Find where the given text appears and provide that cell's center as (X, Y) coordinate. 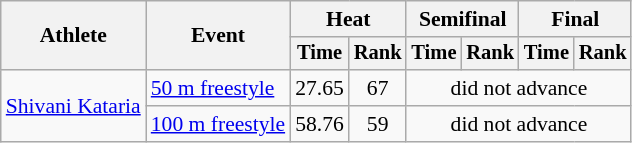
Event (218, 36)
Semifinal (462, 19)
100 m freestyle (218, 124)
58.76 (320, 124)
Shivani Kataria (74, 106)
50 m freestyle (218, 88)
27.65 (320, 88)
59 (378, 124)
Final (575, 19)
Heat (348, 19)
Athlete (74, 36)
67 (378, 88)
